Extract the (x, y) coordinate from the center of the cell holding the provided text.  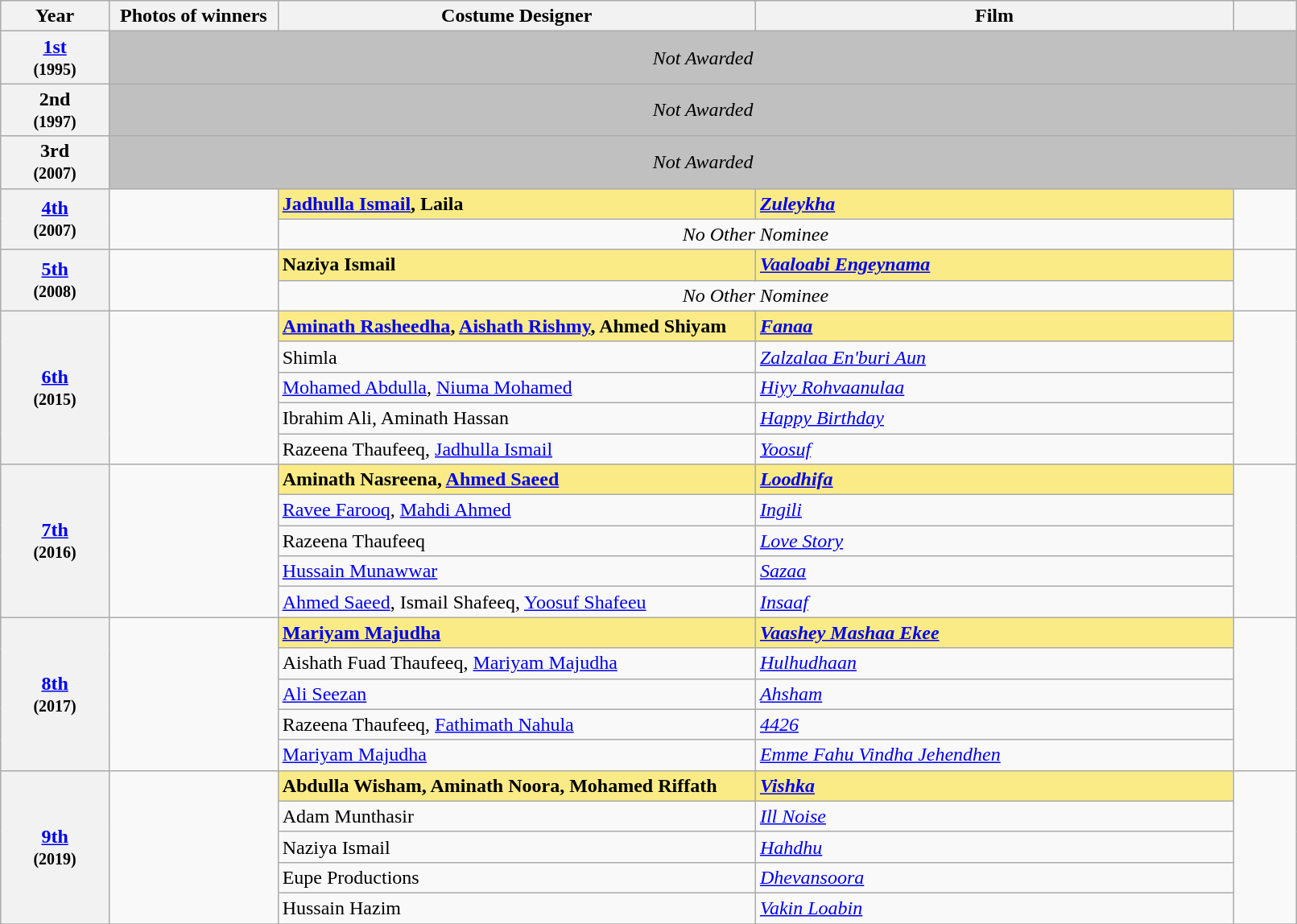
Adam Munthasir (517, 816)
Fanaa (993, 326)
Vishka (993, 786)
Ravee Farooq, Mahdi Ahmed (517, 510)
Hulhudhaan (993, 663)
6th(2015) (55, 387)
5th(2008) (55, 280)
Vakin Loabin (993, 908)
1st(1995) (55, 58)
Aminath Nasreena, Ahmed Saeed (517, 480)
Photos of winners (193, 16)
Ahsham (993, 694)
Dhevansoora (993, 877)
Vaaloabi Engeynama (993, 265)
Zuleykha (993, 204)
9th(2019) (55, 847)
Yoosuf (993, 448)
Year (55, 16)
Emme Fahu Vindha Jehendhen (993, 755)
Mohamed Abdulla, Niuma Mohamed (517, 387)
Hiyy Rohvaanulaa (993, 387)
Razeena Thaufeeq, Jadhulla Ismail (517, 448)
Zalzalaa En'buri Aun (993, 357)
Razeena Thaufeeq, Fathimath Nahula (517, 724)
Ibrahim Ali, Aminath Hassan (517, 418)
Loodhifa (993, 480)
Happy Birthday (993, 418)
Film (993, 16)
2nd(1997) (55, 109)
7th(2016) (55, 541)
Jadhulla Ismail, Laila (517, 204)
Ali Seezan (517, 694)
Hussain Hazim (517, 908)
Ahmed Saeed, Ismail Shafeeq, Yoosuf Shafeeu (517, 602)
Eupe Productions (517, 877)
Vaashey Mashaa Ekee (993, 633)
Abdulla Wisham, Aminath Noora, Mohamed Riffath (517, 786)
Ingili (993, 510)
Sazaa (993, 571)
8th(2017) (55, 694)
4426 (993, 724)
4th(2007) (55, 219)
Aminath Rasheedha, Aishath Rishmy, Ahmed Shiyam (517, 326)
Hussain Munawwar (517, 571)
Ill Noise (993, 816)
3rd(2007) (55, 163)
Costume Designer (517, 16)
Razeena Thaufeeq (517, 541)
Hahdhu (993, 847)
Insaaf (993, 602)
Shimla (517, 357)
Love Story (993, 541)
Aishath Fuad Thaufeeq, Mariyam Majudha (517, 663)
